Locate the cell with the specified text and output its [X, Y] center coordinate. 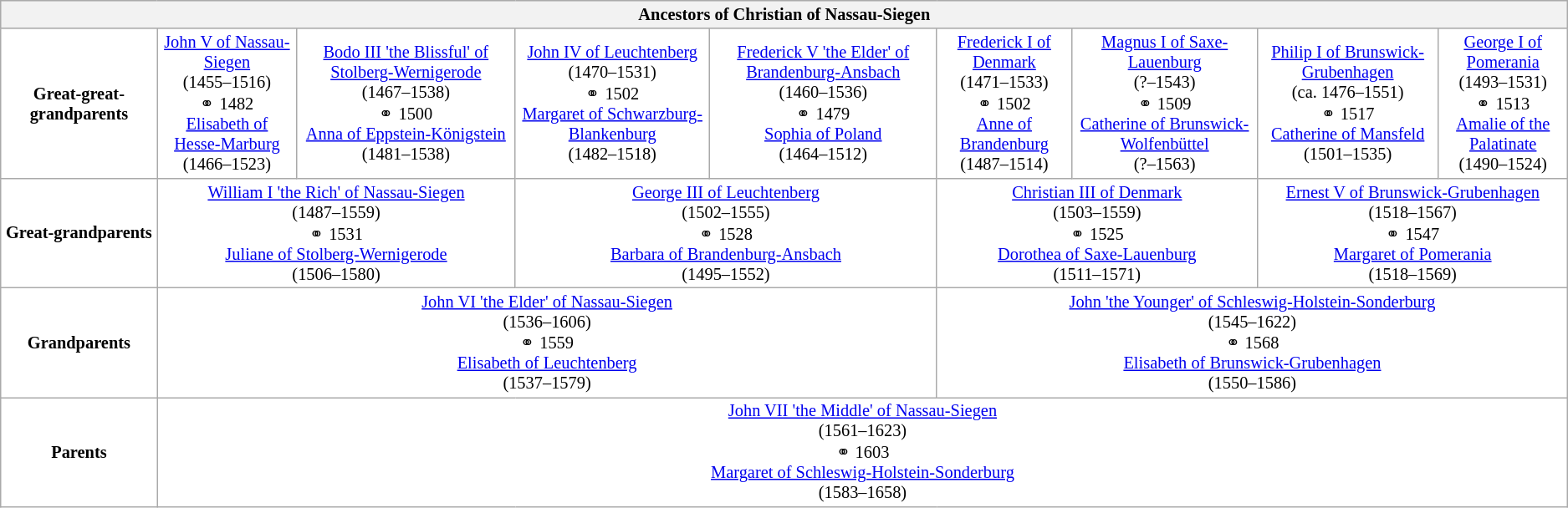
Ernest V of Brunswick-Grubenhagen(1518–1567)⚭ 1547Margaret of Pomerania(1518–1569) [1413, 232]
Ancestors of Christian of Nassau-Siegen [784, 14]
Christian III of Denmark(1503–1559)⚭ 1525Dorothea of Saxe-Lauenburg(1511–1571) [1097, 232]
George III of Leuchtenberg(1502–1555)⚭ 1528Barbara of Brandenburg-Ansbach(1495–1552) [726, 232]
Bodo III 'the Blissful' of Stolberg-Wernigerode(1467–1538)⚭ 1500Anna of Eppstein-Königstein(1481–1538) [406, 104]
Parents [79, 451]
John V of Nassau-Siegen(1455–1516)⚭ 1482Elisabeth of Hesse-Marburg(1466–1523) [227, 104]
Frederick I of Denmark(1471–1533)⚭ 1502Anne of Brandenburg(1487–1514) [1004, 104]
Great-grandparents [79, 232]
Philip I of Brunswick-Grubenhagen(ca. 1476–1551)⚭ 1517Catherine of Mansfeld(1501–1535) [1348, 104]
Great-great-grandparents [79, 104]
Frederick V 'the Elder' of Brandenburg-Ansbach(1460–1536)⚭ 1479Sophia of Poland(1464–1512) [824, 104]
John 'the Younger' of Schleswig-Holstein-Sonderburg(1545–1622)⚭ 1568Elisabeth of Brunswick-Grubenhagen(1550–1586) [1253, 343]
John IV of Leuchtenberg(1470–1531)⚭ 1502Margaret of Schwarzburg-Blankenburg(1482–1518) [612, 104]
John VI 'the Elder' of Nassau-Siegen(1536–1606)⚭ 1559Elisabeth of Leuchtenberg(1537–1579) [547, 343]
William I 'the Rich' of Nassau-Siegen(1487–1559)⚭ 1531Juliane of Stolberg-Wernigerode(1506–1580) [336, 232]
Magnus I of Saxe-Lauenburg(?–1543)⚭ 1509Catherine of Brunswick-Wolfenbüttel(?–1563) [1165, 104]
Grandparents [79, 343]
John VII 'the Middle' of Nassau-Siegen(1561–1623)⚭ 1603Margaret of Schleswig-Holstein-Sonderburg(1583–1658) [863, 451]
George I of Pomerania(1493–1531)⚭ 1513Amalie of the Palatinate(1490–1524) [1504, 104]
